Pinpoint the cell where the given text exists, returning its (x, y) midpoint coordinate. 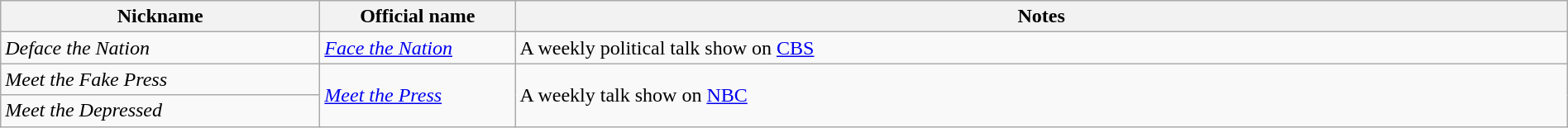
A weekly talk show on NBC (1041, 95)
Meet the Press (418, 95)
Meet the Depressed (160, 111)
Deface the Nation (160, 48)
Notes (1041, 17)
Nickname (160, 17)
A weekly political talk show on CBS (1041, 48)
Official name (418, 17)
Meet the Fake Press (160, 79)
Face the Nation (418, 48)
